Locate the cell with the specified text and output its [x, y] center coordinate. 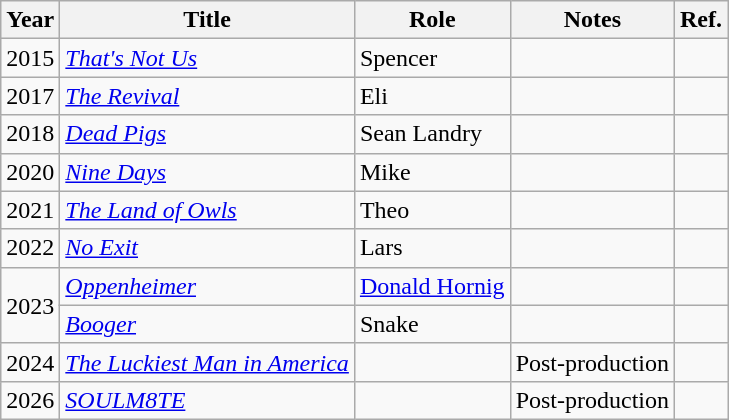
Oppenheimer [208, 286]
Dead Pigs [208, 134]
The Revival [208, 96]
No Exit [208, 248]
Spencer [432, 58]
Mike [432, 172]
2017 [30, 96]
2021 [30, 210]
Donald Hornig [432, 286]
Nine Days [208, 172]
Eli [432, 96]
Year [30, 20]
Snake [432, 324]
The Luckiest Man in America [208, 362]
2018 [30, 134]
2022 [30, 248]
That's Not Us [208, 58]
Ref. [702, 20]
Theo [432, 210]
2015 [30, 58]
2020 [30, 172]
SOULM8TE [208, 400]
Role [432, 20]
Notes [592, 20]
2026 [30, 400]
Sean Landry [432, 134]
The Land of Owls [208, 210]
Booger [208, 324]
Title [208, 20]
2024 [30, 362]
Lars [432, 248]
2023 [30, 305]
